Return the (x, y) coordinate for the center point of the cell that contains the specified text.  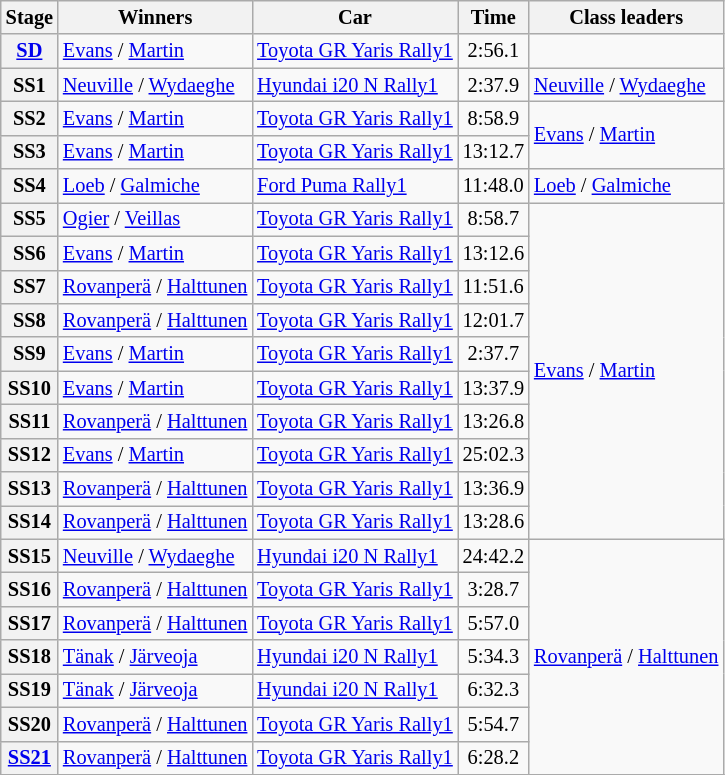
11:48.0 (494, 186)
SS15 (30, 556)
SS14 (30, 522)
SD (30, 51)
Time (494, 17)
2:37.9 (494, 85)
SS9 (30, 354)
8:58.7 (494, 219)
8:58.9 (494, 118)
12:01.7 (494, 320)
5:57.0 (494, 623)
Ogier / Veillas (155, 219)
SS16 (30, 589)
25:02.3 (494, 455)
SS11 (30, 421)
6:28.2 (494, 758)
SS13 (30, 489)
SS19 (30, 690)
Car (354, 17)
13:26.8 (494, 421)
3:28.7 (494, 589)
13:37.9 (494, 388)
13:12.7 (494, 152)
SS1 (30, 85)
SS2 (30, 118)
11:51.6 (494, 287)
SS21 (30, 758)
Stage (30, 17)
Class leaders (626, 17)
SS8 (30, 320)
2:56.1 (494, 51)
13:36.9 (494, 489)
SS12 (30, 455)
SS7 (30, 287)
24:42.2 (494, 556)
SS17 (30, 623)
6:32.3 (494, 690)
13:28.6 (494, 522)
13:12.6 (494, 253)
2:37.7 (494, 354)
Winners (155, 17)
5:54.7 (494, 724)
SS5 (30, 219)
Ford Puma Rally1 (354, 186)
SS3 (30, 152)
SS4 (30, 186)
SS18 (30, 657)
SS6 (30, 253)
5:34.3 (494, 657)
SS20 (30, 724)
SS10 (30, 388)
